Identify which cell holds the provided text, then report its [X, Y] central coordinate. 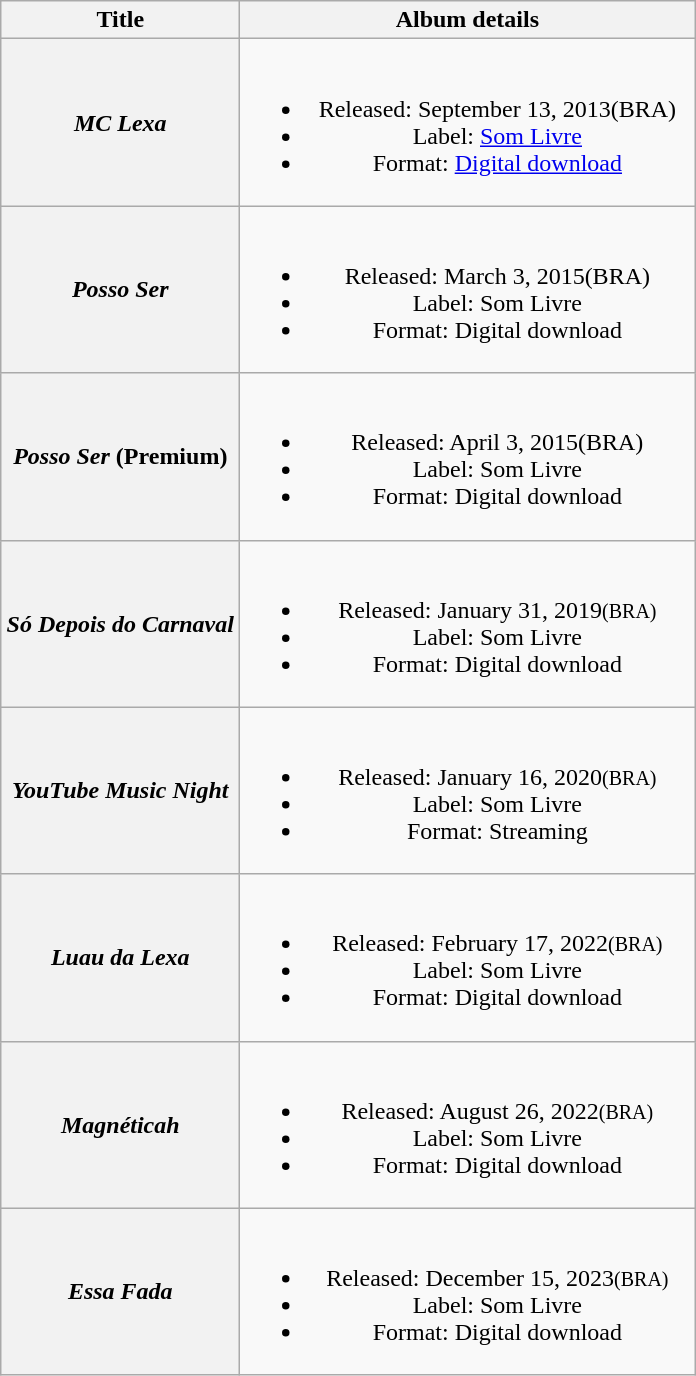
Magnéticah [120, 1124]
Released: February 17, 2022(BRA)Label: Som LivreFormat: Digital download [468, 958]
Só Depois do Carnaval [120, 624]
MC Lexa [120, 122]
Released: January 31, 2019(BRA)Label: Som LivreFormat: Digital download [468, 624]
Album details [468, 20]
Released: August 26, 2022(BRA)Label: Som LivreFormat: Digital download [468, 1124]
Luau da Lexa [120, 958]
Posso Ser (Premium) [120, 456]
Released: January 16, 2020(BRA)Label: Som LivreFormat: Streaming [468, 790]
Essa Fada [120, 1292]
Released: March 3, 2015(BRA)Label: Som LivreFormat: Digital download [468, 290]
Posso Ser [120, 290]
Released: April 3, 2015(BRA)Label: Som LivreFormat: Digital download [468, 456]
Released: September 13, 2013(BRA)Label: Som LivreFormat: Digital download [468, 122]
Released: December 15, 2023(BRA)Label: Som LivreFormat: Digital download [468, 1292]
YouTube Music Night [120, 790]
Title [120, 20]
